Scan for the cell matching the given text and deliver its [x, y] coordinate at center. 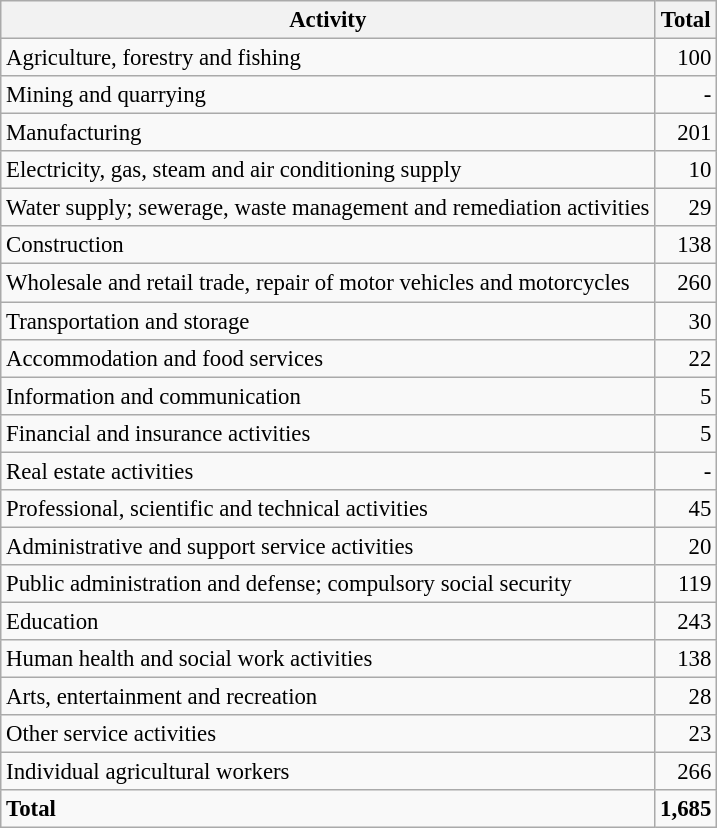
Other service activities [328, 734]
Accommodation and food services [328, 358]
45 [686, 509]
Administrative and support service activities [328, 546]
29 [686, 208]
Arts, entertainment and recreation [328, 697]
Mining and quarrying [328, 95]
23 [686, 734]
Electricity, gas, steam and air conditioning supply [328, 170]
Construction [328, 245]
1,685 [686, 809]
10 [686, 170]
Individual agricultural workers [328, 772]
Transportation and storage [328, 321]
Agriculture, forestry and fishing [328, 58]
Water supply; sewerage, waste management and remediation activities [328, 208]
Human health and social work activities [328, 659]
Manufacturing [328, 133]
Education [328, 621]
100 [686, 58]
119 [686, 584]
Financial and insurance activities [328, 433]
201 [686, 133]
28 [686, 697]
Information and communication [328, 396]
260 [686, 283]
Real estate activities [328, 471]
30 [686, 321]
Professional, scientific and technical activities [328, 509]
266 [686, 772]
243 [686, 621]
Public administration and defense; compulsory social security [328, 584]
Wholesale and retail trade, repair of motor vehicles and motorcycles [328, 283]
Activity [328, 20]
20 [686, 546]
22 [686, 358]
